From the cell containing the given text, extract its center point as [X, Y] coordinate. 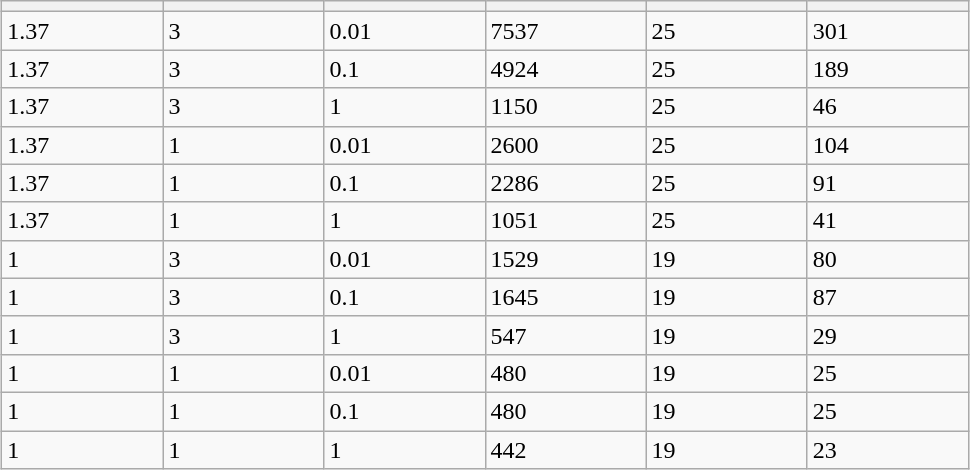
1645 [566, 297]
2286 [566, 183]
301 [888, 31]
29 [888, 335]
104 [888, 145]
46 [888, 107]
1150 [566, 107]
189 [888, 69]
41 [888, 221]
4924 [566, 69]
442 [566, 449]
91 [888, 183]
1529 [566, 259]
80 [888, 259]
547 [566, 335]
23 [888, 449]
1051 [566, 221]
2600 [566, 145]
87 [888, 297]
7537 [566, 31]
